From the cell containing the given text, extract its center point as [X, Y] coordinate. 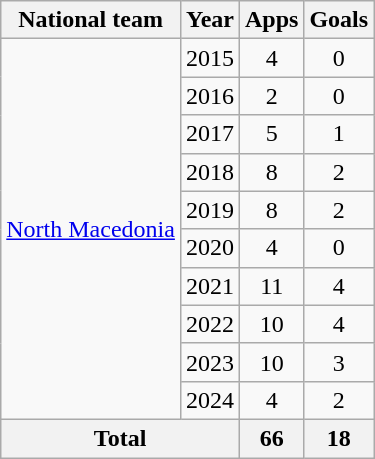
66 [271, 438]
Year [210, 20]
2019 [210, 210]
11 [271, 286]
1 [339, 134]
2020 [210, 248]
2022 [210, 324]
2024 [210, 400]
2021 [210, 286]
2017 [210, 134]
2015 [210, 58]
2023 [210, 362]
2018 [210, 172]
North Macedonia [91, 230]
2016 [210, 96]
3 [339, 362]
5 [271, 134]
Goals [339, 20]
National team [91, 20]
Apps [271, 20]
18 [339, 438]
Total [120, 438]
